Identify which cell holds the provided text, then report its [X, Y] central coordinate. 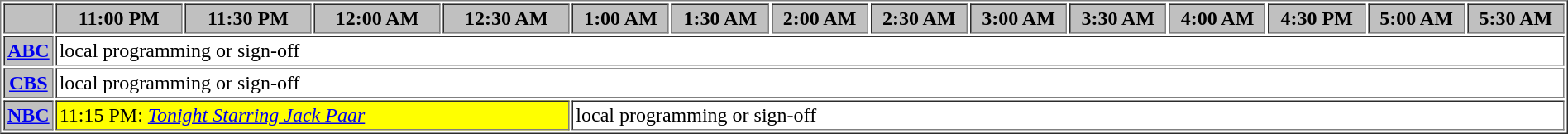
12:30 AM [506, 18]
4:00 AM [1217, 18]
ABC [28, 51]
1:30 AM [719, 18]
CBS [28, 83]
5:00 AM [1416, 18]
11:30 PM [248, 18]
NBC [28, 116]
4:30 PM [1317, 18]
2:00 AM [819, 18]
5:30 AM [1515, 18]
1:00 AM [620, 18]
12:00 AM [377, 18]
3:00 AM [1019, 18]
2:30 AM [920, 18]
11:00 PM [119, 18]
11:15 PM: Tonight Starring Jack Paar [313, 116]
3:30 AM [1118, 18]
